Search for the cell housing the specified text and yield its [X, Y] center coordinate. 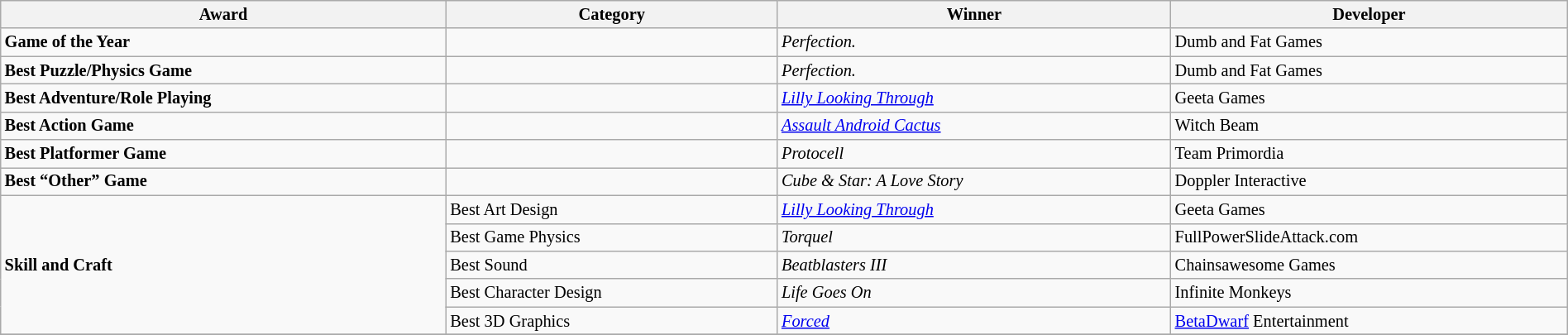
Best Action Game [223, 126]
Witch Beam [1370, 126]
Award [223, 14]
FullPowerSlideAttack.com [1370, 237]
Category [612, 14]
Assault Android Cactus [974, 126]
Chainsawesome Games [1370, 265]
Torquel [974, 237]
Team Primordia [1370, 154]
Developer [1370, 14]
BetaDwarf Entertainment [1370, 321]
Best Puzzle/Physics Game [223, 70]
Best Sound [612, 265]
Cube & Star: A Love Story [974, 181]
Skill and Craft [223, 265]
Best Platformer Game [223, 154]
Game of the Year [223, 42]
Best Character Design [612, 293]
Beatblasters III [974, 265]
Infinite Monkeys [1370, 293]
Forced [974, 321]
Doppler Interactive [1370, 181]
Life Goes On [974, 293]
Protocell [974, 154]
Best 3D Graphics [612, 321]
Best Game Physics [612, 237]
Best Art Design [612, 209]
Best Adventure/Role Playing [223, 98]
Best “Other” Game [223, 181]
Winner [974, 14]
